Determine the [X, Y] coordinate at the center of the cell enclosing the given text.  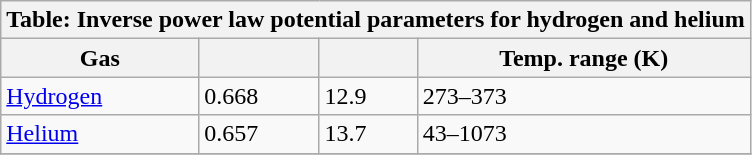
Table: Inverse power law potential parameters for hydrogen and helium [376, 20]
Helium [100, 134]
43–1073 [584, 134]
Temp. range (K) [584, 58]
Gas [100, 58]
0.668 [259, 96]
0.657 [259, 134]
Hydrogen [100, 96]
12.9 [368, 96]
273–373 [584, 96]
13.7 [368, 134]
